Extract the (x, y) coordinate from the center of the cell holding the provided text.  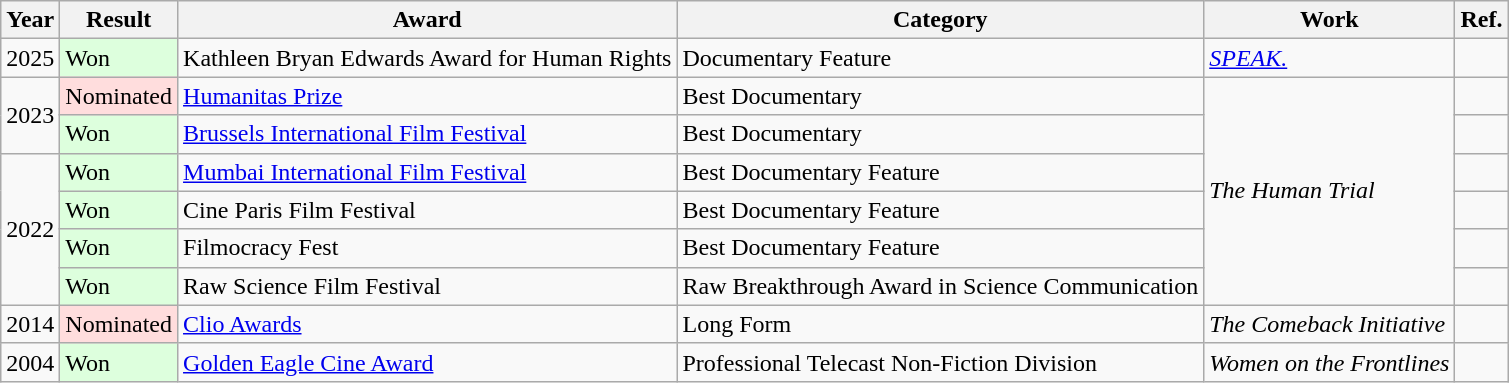
Cine Paris Film Festival (428, 210)
Ref. (1482, 20)
Kathleen Bryan Edwards Award for Human Rights (428, 58)
The Comeback Initiative (1330, 324)
Documentary Feature (940, 58)
Work (1330, 20)
Humanitas Prize (428, 96)
Women on the Frontlines (1330, 362)
2022 (30, 229)
2023 (30, 115)
Raw Breakthrough Award in Science Communication (940, 286)
Raw Science Film Festival (428, 286)
Long Form (940, 324)
Result (119, 20)
The Human Trial (1330, 191)
2004 (30, 362)
Clio Awards (428, 324)
Filmocracy Fest (428, 248)
Category (940, 20)
2014 (30, 324)
Golden Eagle Cine Award (428, 362)
Year (30, 20)
SPEAK. (1330, 58)
Award (428, 20)
Brussels International Film Festival (428, 134)
Mumbai International Film Festival (428, 172)
2025 (30, 58)
Professional Telecast Non-Fiction Division (940, 362)
